Locate the cell with the specified text and output its (X, Y) center coordinate. 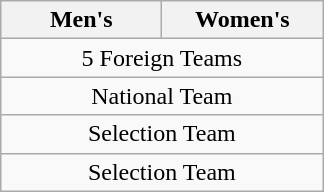
National Team (162, 96)
5 Foreign Teams (162, 58)
Women's (242, 20)
Men's (82, 20)
